Output the [x, y] coordinate of the center of the cell containing the given text.  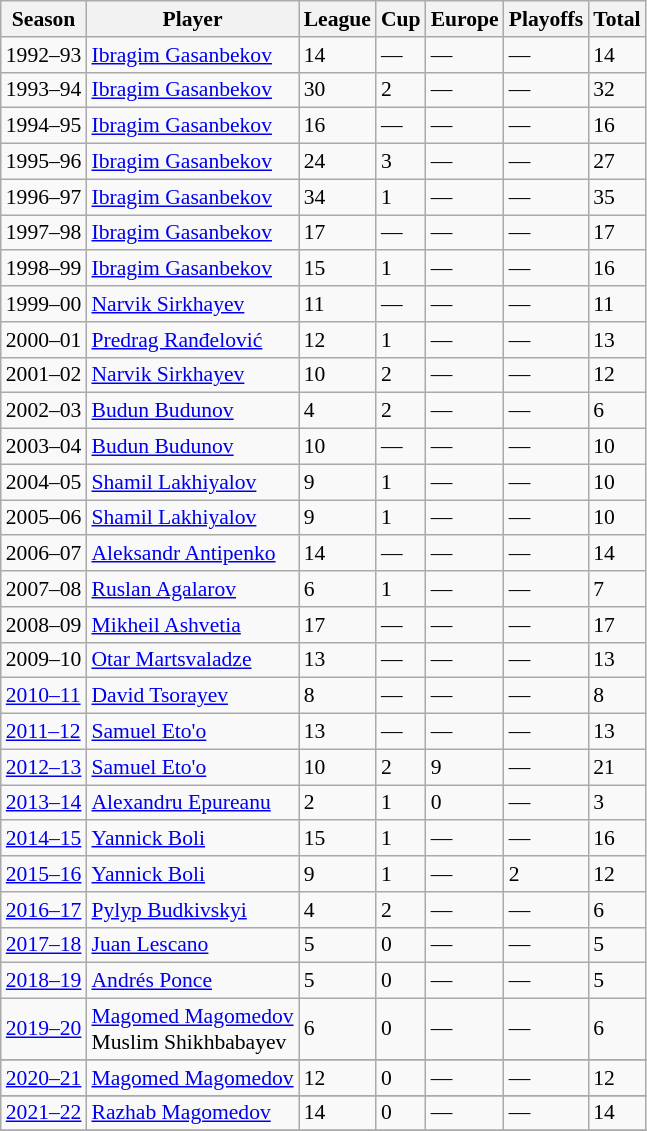
35 [616, 197]
2006–07 [44, 554]
2014–15 [44, 839]
Magomed Magomedov Muslim Shikhbabayev [192, 1030]
2015–16 [44, 874]
2001–02 [44, 375]
2005–06 [44, 518]
Andrés Ponce [192, 981]
2012–13 [44, 767]
1994–95 [44, 126]
2004–05 [44, 482]
1999–00 [44, 304]
2000–01 [44, 340]
2011–12 [44, 732]
Juan Lescano [192, 945]
Europe [465, 19]
David Tsorayev [192, 696]
Magomed Magomedov [192, 1078]
21 [616, 767]
1997–98 [44, 233]
Pylyp Budkivskyi [192, 910]
2003–04 [44, 447]
2007–08 [44, 589]
2016–17 [44, 910]
34 [338, 197]
Otar Martsvaladze [192, 660]
2013–14 [44, 803]
2008–09 [44, 625]
2010–11 [44, 696]
7 [616, 589]
27 [616, 162]
30 [338, 90]
Player [192, 19]
Aleksandr Antipenko [192, 554]
Season [44, 19]
1992–93 [44, 55]
Alexandru Epureanu [192, 803]
1998–99 [44, 269]
2002–03 [44, 411]
Playoffs [546, 19]
2021–22 [44, 1113]
Predrag Ranđelović [192, 340]
2009–10 [44, 660]
2019–20 [44, 1030]
2020–21 [44, 1078]
2018–19 [44, 981]
Total [616, 19]
1996–97 [44, 197]
2017–18 [44, 945]
32 [616, 90]
1995–96 [44, 162]
Ruslan Agalarov [192, 589]
1993–94 [44, 90]
24 [338, 162]
Mikheil Ashvetia [192, 625]
League [338, 19]
Cup [401, 19]
Razhab Magomedov [192, 1113]
